Search for the cell housing the specified text and yield its [X, Y] center coordinate. 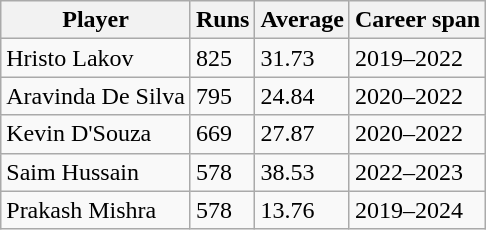
Saim Hussain [96, 172]
Aravinda De Silva [96, 96]
795 [222, 96]
2019–2024 [417, 210]
825 [222, 58]
Player [96, 20]
Prakash Mishra [96, 210]
Runs [222, 20]
Career span [417, 20]
38.53 [302, 172]
2022–2023 [417, 172]
Kevin D'Souza [96, 134]
Hristo Lakov [96, 58]
31.73 [302, 58]
13.76 [302, 210]
669 [222, 134]
Average [302, 20]
27.87 [302, 134]
24.84 [302, 96]
2019–2022 [417, 58]
